From the cell containing the given text, extract its center point as (x, y) coordinate. 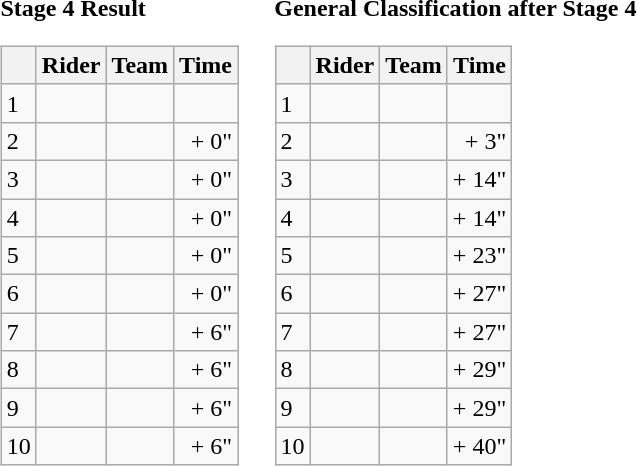
+ 3" (479, 141)
+ 40" (479, 446)
+ 23" (479, 256)
